Pinpoint the cell where the given text exists, returning its [X, Y] midpoint coordinate. 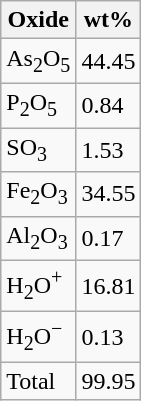
99.95 [108, 381]
1.53 [108, 150]
44.45 [108, 61]
16.81 [108, 286]
Al2O3 [38, 238]
34.55 [108, 194]
As2O5 [38, 61]
0.17 [108, 238]
Oxide [38, 20]
P2O5 [38, 105]
H2O− [38, 336]
SO3 [38, 150]
Total [38, 381]
0.84 [108, 105]
Fe2O3 [38, 194]
H2O+ [38, 286]
0.13 [108, 336]
wt% [108, 20]
